Provide the (X, Y) coordinate of the cell's center where the given text is located.  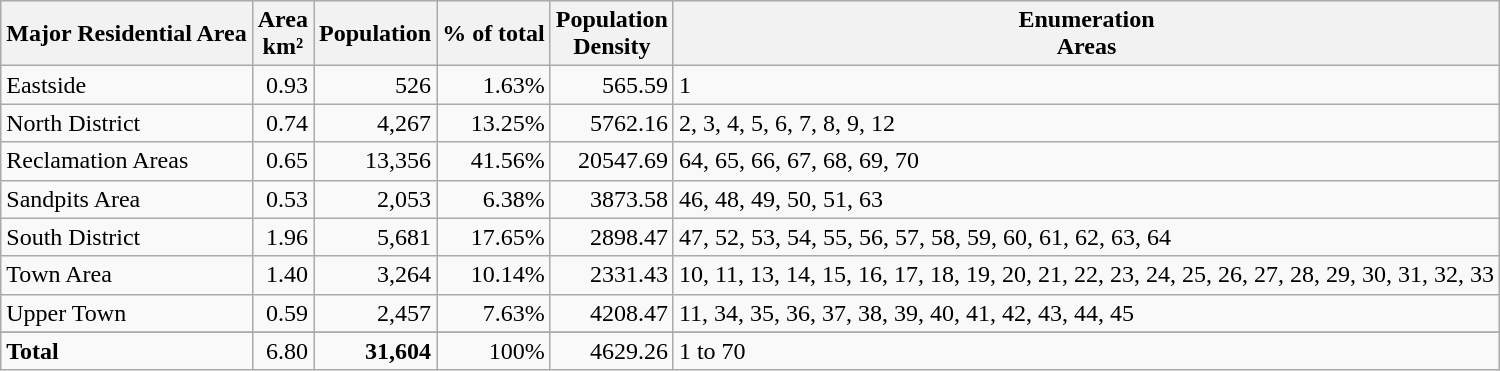
3,264 (376, 275)
1 to 70 (1086, 351)
Eastside (126, 85)
31,604 (376, 351)
4,267 (376, 123)
4629.26 (612, 351)
Sandpits Area (126, 199)
2898.47 (612, 237)
Total (126, 351)
0.93 (282, 85)
South District (126, 237)
1 (1086, 85)
2,457 (376, 313)
41.56% (494, 161)
13,356 (376, 161)
46, 48, 49, 50, 51, 63 (1086, 199)
20547.69 (612, 161)
47, 52, 53, 54, 55, 56, 57, 58, 59, 60, 61, 62, 63, 64 (1086, 237)
4208.47 (612, 313)
2,053 (376, 199)
Upper Town (126, 313)
0.59 (282, 313)
10, 11, 13, 14, 15, 16, 17, 18, 19, 20, 21, 22, 23, 24, 25, 26, 27, 28, 29, 30, 31, 32, 33 (1086, 275)
% of total (494, 34)
Major Residential Area (126, 34)
5,681 (376, 237)
11, 34, 35, 36, 37, 38, 39, 40, 41, 42, 43, 44, 45 (1086, 313)
Population (376, 34)
13.25% (494, 123)
1.96 (282, 237)
6.38% (494, 199)
0.53 (282, 199)
5762.16 (612, 123)
2, 3, 4, 5, 6, 7, 8, 9, 12 (1086, 123)
1.40 (282, 275)
0.74 (282, 123)
64, 65, 66, 67, 68, 69, 70 (1086, 161)
EnumerationAreas (1086, 34)
Reclamation Areas (126, 161)
2331.43 (612, 275)
17.65% (494, 237)
100% (494, 351)
526 (376, 85)
565.59 (612, 85)
PopulationDensity (612, 34)
1.63% (494, 85)
7.63% (494, 313)
0.65 (282, 161)
6.80 (282, 351)
Areakm² (282, 34)
North District (126, 123)
10.14% (494, 275)
3873.58 (612, 199)
Town Area (126, 275)
